Provide the [x, y] coordinate of the cell's center where the given text is located.  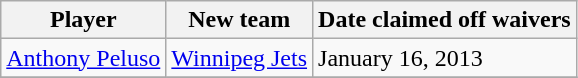
January 16, 2013 [445, 58]
Player [84, 20]
Anthony Peluso [84, 58]
New team [240, 20]
Date claimed off waivers [445, 20]
Winnipeg Jets [240, 58]
